Search for the cell housing the specified text and yield its [x, y] center coordinate. 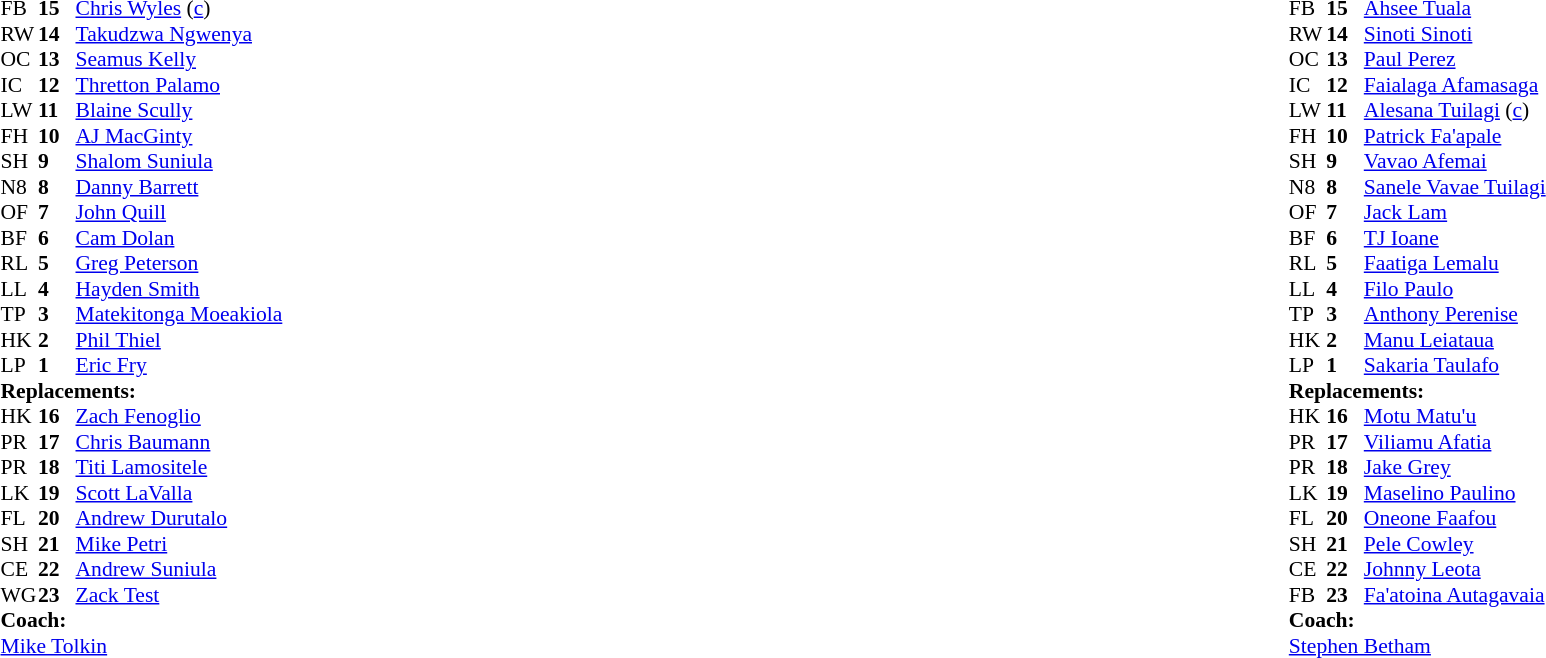
Patrick Fa'apale [1455, 136]
Cam Dolan [180, 238]
Vavao Afemai [1455, 161]
Matekitonga Moeakiola [180, 315]
Phil Thiel [180, 340]
Andrew Suniula [180, 569]
Sakaria Taulafo [1455, 365]
Johnny Leota [1455, 569]
Mike Petri [180, 544]
AJ MacGinty [180, 136]
Paul Perez [1455, 59]
Blaine Scully [180, 111]
TJ Ioane [1455, 238]
Danny Barrett [180, 187]
Titi Lamositele [180, 467]
Hayden Smith [180, 289]
FB [1308, 595]
Takudzwa Ngwenya [180, 34]
Oneone Faafou [1455, 519]
Fa'atoina Autagavaia [1455, 595]
Chris Baumann [180, 442]
Jack Lam [1455, 213]
Motu Matu'u [1455, 417]
Sanele Vavae Tuilagi [1455, 187]
Filo Paulo [1455, 289]
Scott LaValla [180, 493]
Pele Cowley [1455, 544]
Shalom Suniula [180, 161]
Jake Grey [1455, 467]
Seamus Kelly [180, 59]
Thretton Palamo [180, 85]
Greg Peterson [180, 263]
Anthony Perenise [1455, 315]
Zack Test [180, 595]
Faialaga Afamasaga [1455, 85]
Manu Leiataua [1455, 340]
Viliamu Afatia [1455, 442]
Maselino Paulino [1455, 493]
Zach Fenoglio [180, 417]
Andrew Durutalo [180, 519]
Eric Fry [180, 365]
John Quill [180, 213]
WG [19, 595]
Sinoti Sinoti [1455, 34]
Alesana Tuilagi (c) [1455, 111]
Faatiga Lemalu [1455, 263]
